Scan for the cell matching the given text and deliver its [x, y] coordinate at center. 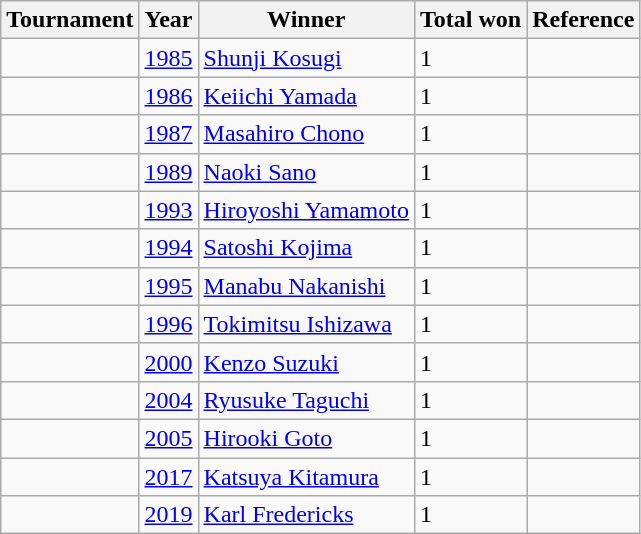
Tokimitsu Ishizawa [306, 324]
Ryusuke Taguchi [306, 400]
Year [168, 20]
Naoki Sano [306, 172]
Tournament [70, 20]
1986 [168, 96]
2017 [168, 477]
1989 [168, 172]
2000 [168, 362]
Winner [306, 20]
Keiichi Yamada [306, 96]
Kenzo Suzuki [306, 362]
2019 [168, 515]
1996 [168, 324]
2005 [168, 438]
1993 [168, 210]
Satoshi Kojima [306, 248]
1995 [168, 286]
1994 [168, 248]
2004 [168, 400]
Karl Fredericks [306, 515]
1987 [168, 134]
Reference [584, 20]
Manabu Nakanishi [306, 286]
1985 [168, 58]
Katsuya Kitamura [306, 477]
Hiroyoshi Yamamoto [306, 210]
Masahiro Chono [306, 134]
Total won [470, 20]
Hirooki Goto [306, 438]
Shunji Kosugi [306, 58]
